Return the [x, y] coordinate for the center point of the cell that contains the specified text.  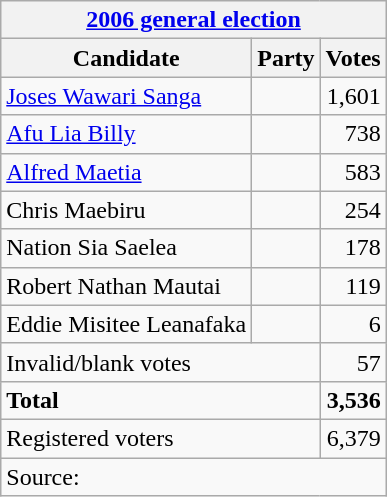
583 [353, 172]
Nation Sia Saelea [126, 248]
Invalid/blank votes [160, 362]
3,536 [353, 400]
6 [353, 324]
Alfred Maetia [126, 172]
119 [353, 286]
178 [353, 248]
Total [160, 400]
Robert Nathan Mautai [126, 286]
Source: [194, 477]
Registered voters [160, 438]
Candidate [126, 58]
254 [353, 210]
Chris Maebiru [126, 210]
Afu Lia Billy [126, 134]
6,379 [353, 438]
Joses Wawari Sanga [126, 96]
Party [286, 58]
Eddie Misitee Leanafaka [126, 324]
1,601 [353, 96]
738 [353, 134]
2006 general election [194, 20]
57 [353, 362]
Votes [353, 58]
